Scan for the cell matching the given text and deliver its (x, y) coordinate at center. 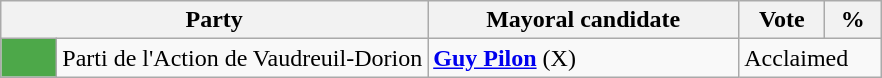
% (853, 20)
Vote (782, 20)
Guy Pilon (X) (584, 58)
Party (214, 20)
Mayoral candidate (584, 20)
Acclaimed (810, 58)
Parti de l'Action de Vaudreuil-Dorion (242, 58)
